Provide the (X, Y) coordinate of the cell's center where the given text is located.  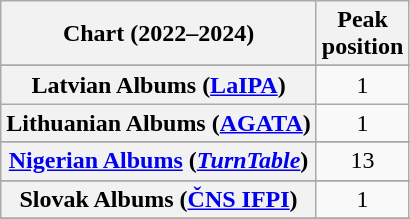
Nigerian Albums (TurnTable) (159, 161)
Chart (2022–2024) (159, 34)
Lithuanian Albums (AGATA) (159, 123)
13 (362, 161)
Peakposition (362, 34)
Slovak Albums (ČNS IFPI) (159, 199)
Latvian Albums (LaIPA) (159, 85)
